Return [X, Y] of the center of cell containing provided text 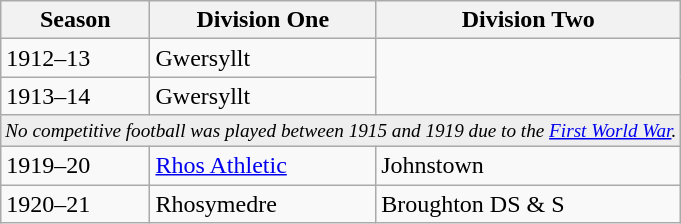
Division Two [528, 20]
Division One [263, 20]
1913–14 [76, 96]
Season [76, 20]
1920–21 [76, 204]
1912–13 [76, 58]
1919–20 [76, 166]
No competitive football was played between 1915 and 1919 due to the First World War. [341, 131]
Rhos Athletic [263, 166]
Rhosymedre [263, 204]
Johnstown [528, 166]
Broughton DS & S [528, 204]
